For the text-containing cell, return its midpoint in [X, Y] coordinate format. 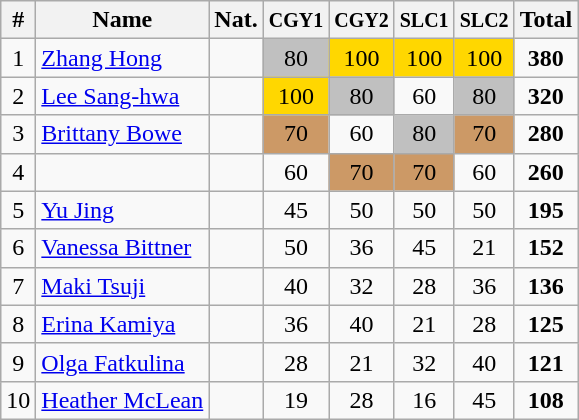
280 [546, 134]
Nat. [236, 20]
4 [18, 172]
320 [546, 96]
10 [18, 400]
136 [546, 286]
3 [18, 134]
19 [296, 400]
380 [546, 58]
SLC2 [484, 20]
Maki Tsuji [122, 286]
121 [546, 362]
Lee Sang-hwa [122, 96]
Zhang Hong [122, 58]
16 [424, 400]
Erina Kamiya [122, 324]
CGY2 [362, 20]
Name [122, 20]
6 [18, 248]
195 [546, 210]
CGY1 [296, 20]
Olga Fatkulina [122, 362]
SLC1 [424, 20]
Yu Jing [122, 210]
5 [18, 210]
8 [18, 324]
9 [18, 362]
Heather McLean [122, 400]
1 [18, 58]
152 [546, 248]
2 [18, 96]
# [18, 20]
108 [546, 400]
125 [546, 324]
7 [18, 286]
Vanessa Bittner [122, 248]
260 [546, 172]
Total [546, 20]
Brittany Bowe [122, 134]
